Extract the (X, Y) coordinate from the center of the cell holding the provided text.  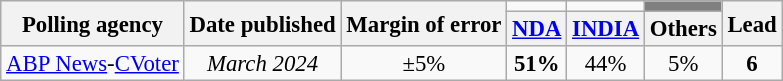
51% (537, 64)
5% (683, 64)
±5% (424, 64)
March 2024 (262, 64)
Lead (752, 24)
Polling agency (92, 24)
NDA (537, 30)
ABP News-CVoter (92, 64)
INDIA (606, 30)
44% (606, 64)
Margin of error (424, 24)
Date published (262, 24)
6 (752, 64)
Others (683, 30)
